Scan for the cell matching the given text and deliver its [x, y] coordinate at center. 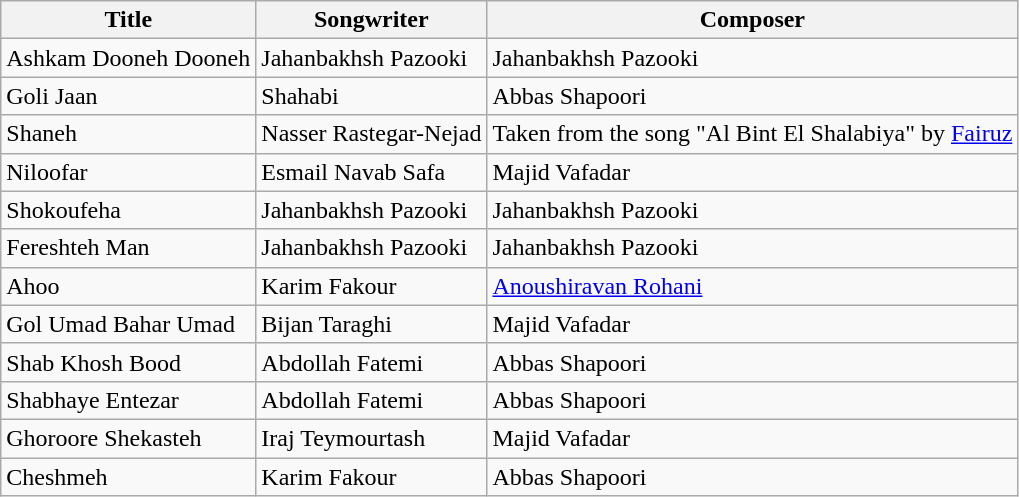
Taken from the song "Al Bint El Shalabiya" by Fairuz [752, 134]
Anoushiravan Rohani [752, 286]
Goli Jaan [128, 96]
Title [128, 20]
Fereshteh Man [128, 248]
Shabhaye Entezar [128, 400]
Shaneh [128, 134]
Cheshmeh [128, 477]
Iraj Teymourtash [372, 438]
Ahoo [128, 286]
Shokoufeha [128, 210]
Shahabi [372, 96]
Shab Khosh Bood [128, 362]
Gol Umad Bahar Umad [128, 324]
Esmail Navab Safa [372, 172]
Songwriter [372, 20]
Ghoroore Shekasteh [128, 438]
Nasser Rastegar-Nejad [372, 134]
Bijan Taraghi [372, 324]
Composer [752, 20]
Niloofar [128, 172]
Ashkam Dooneh Dooneh [128, 58]
